Return the [X, Y] coordinate for the center point of the cell that contains the specified text.  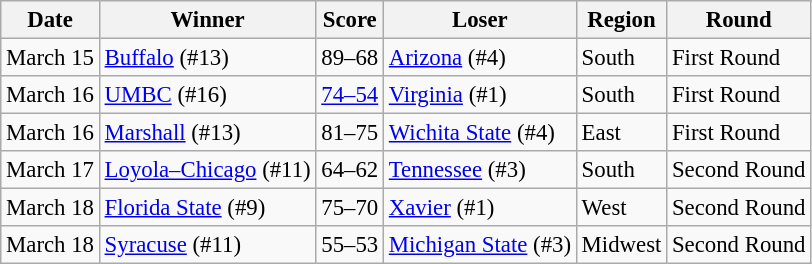
Region [621, 20]
Buffalo (#13) [208, 58]
Midwest [621, 245]
Virginia (#1) [480, 95]
Marshall (#13) [208, 133]
Loser [480, 20]
March 17 [50, 170]
74–54 [350, 95]
55–53 [350, 245]
West [621, 208]
Date [50, 20]
81–75 [350, 133]
Tennessee (#3) [480, 170]
UMBC (#16) [208, 95]
Arizona (#4) [480, 58]
Syracuse (#11) [208, 245]
March 15 [50, 58]
89–68 [350, 58]
64–62 [350, 170]
Wichita State (#4) [480, 133]
Florida State (#9) [208, 208]
Round [739, 20]
Michigan State (#3) [480, 245]
East [621, 133]
75–70 [350, 208]
Score [350, 20]
Loyola–Chicago (#11) [208, 170]
Winner [208, 20]
Xavier (#1) [480, 208]
